Find where the given text appears and provide that cell's center as (X, Y) coordinate. 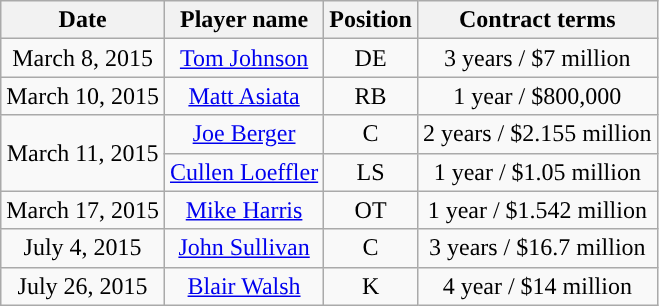
March 17, 2015 (83, 210)
DE (371, 58)
Date (83, 20)
Blair Walsh (244, 286)
OT (371, 210)
March 11, 2015 (83, 153)
K (371, 286)
Matt Asiata (244, 96)
2 years / $2.155 million (537, 134)
Mike Harris (244, 210)
John Sullivan (244, 248)
3 years / $16.7 million (537, 248)
July 26, 2015 (83, 286)
1 year / $1.542 million (537, 210)
July 4, 2015 (83, 248)
3 years / $7 million (537, 58)
4 year / $14 million (537, 286)
Joe Berger (244, 134)
Tom Johnson (244, 58)
1 year / $800,000 (537, 96)
RB (371, 96)
Player name (244, 20)
Contract terms (537, 20)
Cullen Loeffler (244, 172)
1 year / $1.05 million (537, 172)
March 8, 2015 (83, 58)
Position (371, 20)
LS (371, 172)
March 10, 2015 (83, 96)
